Identify which cell holds the provided text, then report its [x, y] central coordinate. 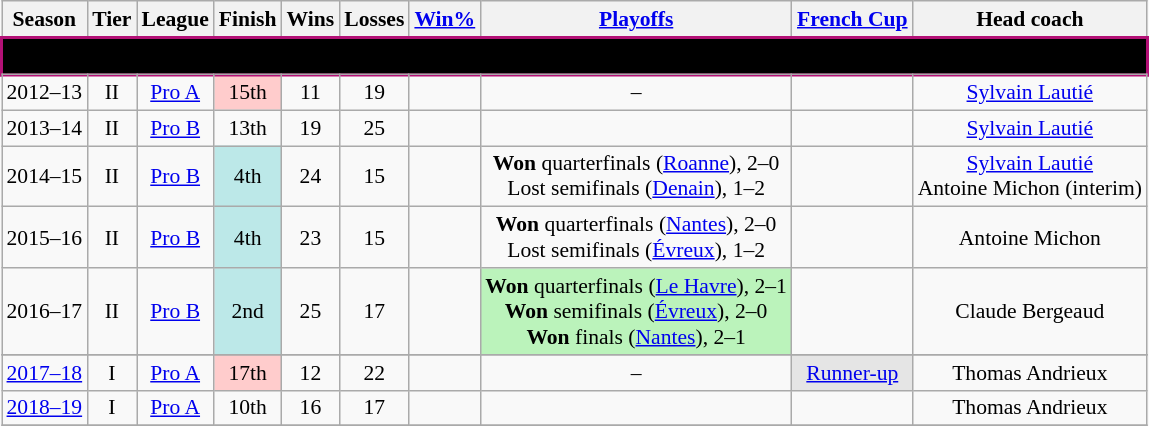
Losses [374, 19]
23 [311, 238]
2014–15 [45, 176]
Sylvain LautiéAntoine Michon (interim) [1030, 176]
Head coach [1030, 19]
13th [248, 128]
Wins [311, 19]
2017–18 [45, 373]
22 [374, 373]
2018–19 [45, 408]
Win% [444, 19]
Season [45, 19]
Playoffs [636, 19]
Claude Bergeaud [1030, 312]
Won quarterfinals (Nantes), 2–0Lost semifinals (Évreux), 1–2 [636, 238]
16 [311, 408]
12 [311, 373]
Tier [112, 19]
French Cup [852, 19]
2015–16 [45, 238]
17th [248, 373]
Boulazac [574, 56]
Runner-up [852, 373]
Won quarterfinals (Roanne), 2–0Lost semifinals (Denain), 1–2 [636, 176]
Won quarterfinals (Le Havre), 2–1Won semifinals (Évreux), 2–0Won finals (Nantes), 2–1 [636, 312]
Antoine Michon [1030, 238]
11 [311, 93]
Finish [248, 19]
2012–13 [45, 93]
2nd [248, 312]
2013–14 [45, 128]
2016–17 [45, 312]
24 [311, 176]
10th [248, 408]
League [174, 19]
15th [248, 93]
